Detect which cell encompasses the target text, then output its [X, Y] center coordinate. 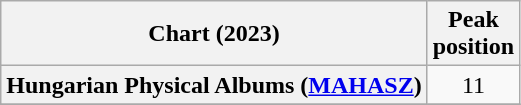
Hungarian Physical Albums (MAHASZ) [214, 85]
Chart (2023) [214, 34]
11 [473, 85]
Peakposition [473, 34]
